Capture the cell that displays the provided text and extract its (x, y) central coordinate. 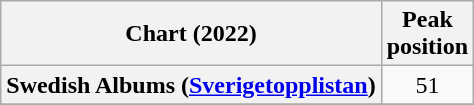
51 (427, 85)
Chart (2022) (191, 34)
Swedish Albums (Sverigetopplistan) (191, 85)
Peakposition (427, 34)
